Scan for the cell matching the given text and deliver its [X, Y] coordinate at center. 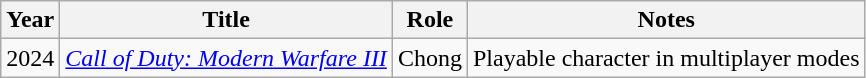
Notes [666, 20]
Role [430, 20]
Playable character in multiplayer modes [666, 58]
2024 [30, 58]
Year [30, 20]
Title [226, 20]
Chong [430, 58]
Call of Duty: Modern Warfare III [226, 58]
